Determine the [X, Y] coordinate at the center of the cell enclosing the given text.  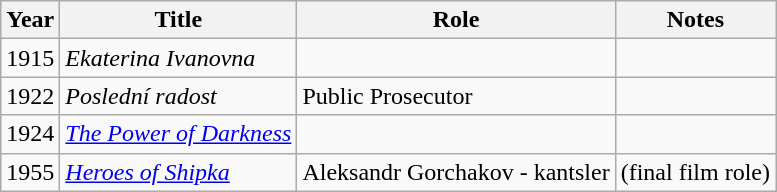
Ekaterina Ivanovna [178, 58]
Year [30, 20]
1924 [30, 134]
Role [456, 20]
Public Prosecutor [456, 96]
1915 [30, 58]
The Power of Darkness [178, 134]
1922 [30, 96]
Notes [695, 20]
Heroes of Shipka [178, 172]
(final film role) [695, 172]
Aleksandr Gorchakov - kantsler [456, 172]
Title [178, 20]
1955 [30, 172]
Poslední radost [178, 96]
